Return the [X, Y] coordinate for the center point of the cell that contains the specified text.  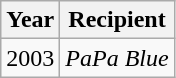
Recipient [117, 20]
2003 [30, 58]
Year [30, 20]
PaPa Blue [117, 58]
